Find where the given text appears and provide that cell's center as (X, Y) coordinate. 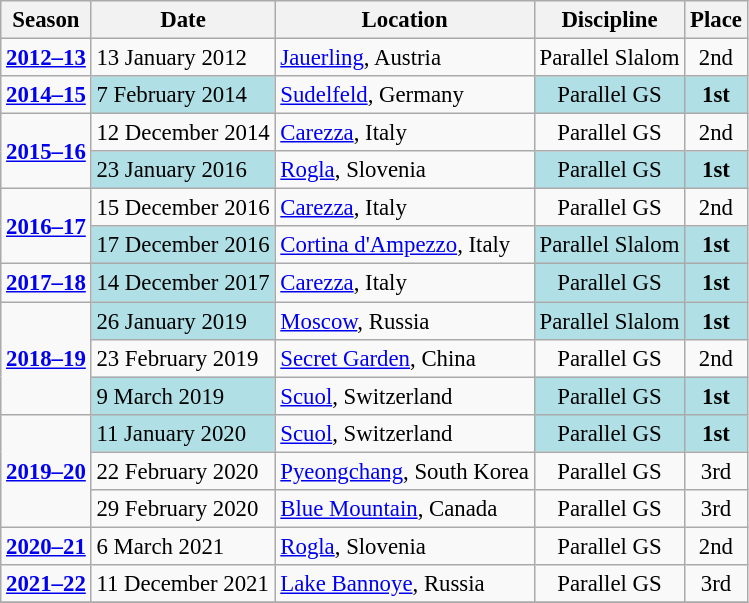
Secret Garden, China (404, 358)
29 February 2020 (183, 509)
12 December 2014 (183, 133)
Sudelfeld, Germany (404, 95)
2014–15 (46, 95)
Discipline (609, 20)
2018–19 (46, 358)
23 January 2016 (183, 170)
26 January 2019 (183, 321)
7 February 2014 (183, 95)
Cortina d'Ampezzo, Italy (404, 245)
2021–22 (46, 584)
23 February 2019 (183, 358)
2015–16 (46, 152)
Location (404, 20)
6 March 2021 (183, 546)
2020–21 (46, 546)
15 December 2016 (183, 208)
Date (183, 20)
Season (46, 20)
Jauerling, Austria (404, 58)
2017–18 (46, 283)
2016–17 (46, 226)
22 February 2020 (183, 471)
Moscow, Russia (404, 321)
11 December 2021 (183, 584)
2012–13 (46, 58)
14 December 2017 (183, 283)
11 January 2020 (183, 433)
9 March 2019 (183, 396)
13 January 2012 (183, 58)
Blue Mountain, Canada (404, 509)
Pyeongchang, South Korea (404, 471)
Place (716, 20)
17 December 2016 (183, 245)
2019–20 (46, 470)
Lake Bannoye, Russia (404, 584)
